Search for the cell housing the specified text and yield its [x, y] center coordinate. 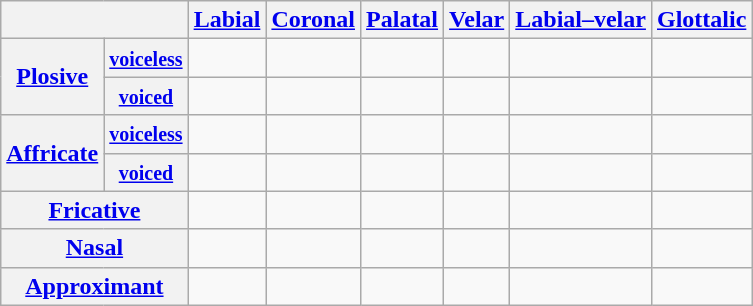
Labial [227, 20]
Labial–velar [581, 20]
Coronal [314, 20]
Velar [477, 20]
Glottalic [701, 20]
Affricate [52, 153]
Plosive [52, 77]
Palatal [402, 20]
Nasal [94, 248]
Fricative [94, 210]
Approximant [94, 286]
